Search for the cell housing the specified text and yield its [x, y] center coordinate. 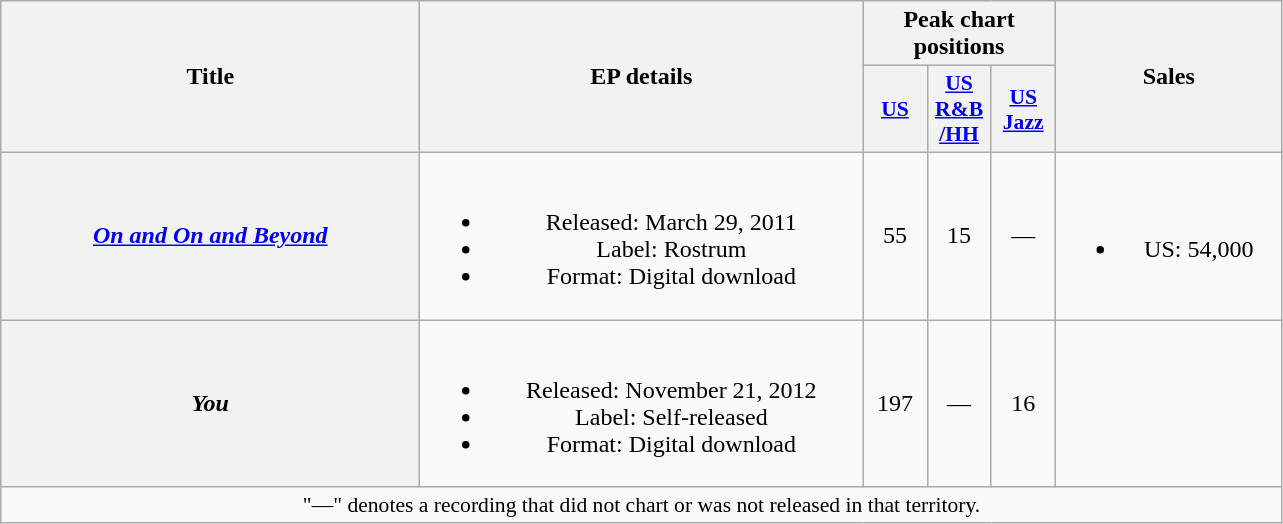
Released: November 21, 2012Label: Self-releasedFormat: Digital download [642, 404]
Sales [1168, 77]
Title [210, 77]
US: 54,000 [1168, 236]
You [210, 404]
197 [895, 404]
On and On and Beyond [210, 236]
USJazz [1023, 110]
US [895, 110]
15 [959, 236]
55 [895, 236]
Released: March 29, 2011Label: RostrumFormat: Digital download [642, 236]
USR&B/HH [959, 110]
EP details [642, 77]
"—" denotes a recording that did not chart or was not released in that territory. [642, 505]
16 [1023, 404]
Peak chart positions [959, 34]
